Pinpoint the cell where the given text exists, returning its (X, Y) midpoint coordinate. 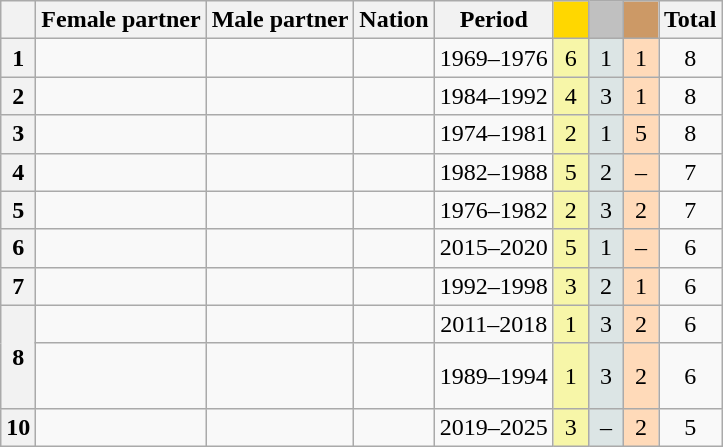
10 (18, 427)
Male partner (280, 20)
1984–1992 (494, 96)
1982–1988 (494, 172)
Female partner (121, 20)
1969–1976 (494, 58)
Nation (394, 20)
2011–2018 (494, 324)
1989–1994 (494, 376)
Total (690, 20)
Period (494, 20)
1976–1982 (494, 210)
2015–2020 (494, 248)
2019–2025 (494, 427)
1992–1998 (494, 286)
1974–1981 (494, 134)
